Determine the [x, y] coordinate at the center of the cell enclosing the given text.  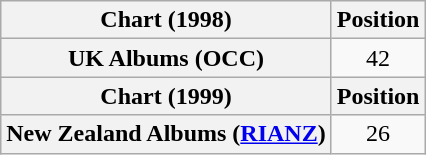
Chart (1998) [166, 20]
42 [378, 58]
New Zealand Albums (RIANZ) [166, 134]
26 [378, 134]
UK Albums (OCC) [166, 58]
Chart (1999) [166, 96]
